Find where the given text appears and provide that cell's center as [X, Y] coordinate. 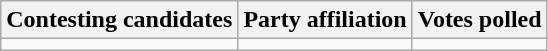
Contesting candidates [120, 20]
Votes polled [480, 20]
Party affiliation [325, 20]
